Locate the cell with the specified text and output its (X, Y) center coordinate. 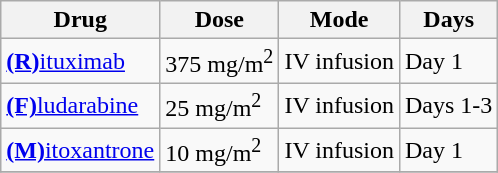
Drug (80, 20)
375 mg/m2 (220, 62)
(M)itoxantrone (80, 150)
(F)ludarabine (80, 106)
Mode (340, 20)
Days 1-3 (448, 106)
25 mg/m2 (220, 106)
Dose (220, 20)
10 mg/m2 (220, 150)
Days (448, 20)
(R)ituximab (80, 62)
